For the text-containing cell, return its midpoint in [X, Y] coordinate format. 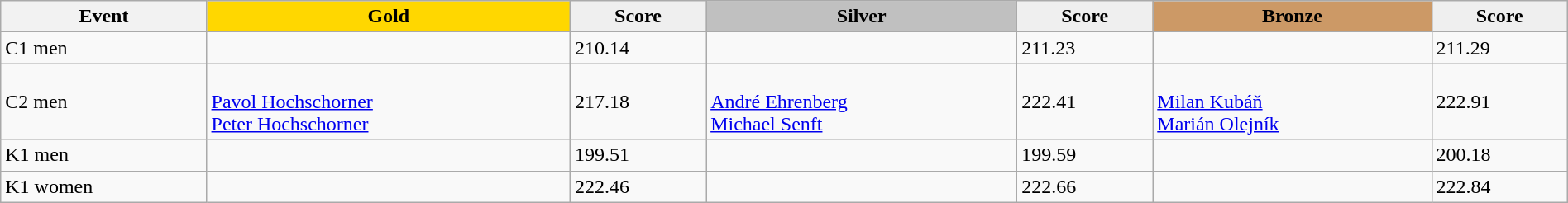
C1 men [104, 48]
211.29 [1499, 48]
C2 men [104, 101]
Silver [862, 17]
K1 women [104, 186]
Gold [389, 17]
Bronze [1292, 17]
217.18 [638, 101]
199.59 [1085, 155]
André EhrenbergMichael Senft [862, 101]
222.91 [1499, 101]
222.66 [1085, 186]
222.84 [1499, 186]
222.41 [1085, 101]
Pavol HochschornerPeter Hochschorner [389, 101]
210.14 [638, 48]
199.51 [638, 155]
222.46 [638, 186]
Milan KubáňMarián Olejník [1292, 101]
K1 men [104, 155]
Event [104, 17]
200.18 [1499, 155]
211.23 [1085, 48]
